Detect which cell encompasses the target text, then output its (x, y) center coordinate. 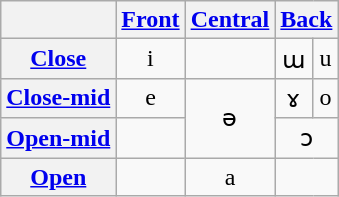
ɯ (294, 59)
Close (58, 59)
Close-mid (58, 98)
u (326, 59)
Back (306, 20)
ɔ (306, 138)
Open-mid (58, 138)
ə (230, 118)
Front (150, 20)
Central (230, 20)
o (326, 98)
Open (58, 177)
a (230, 177)
i (150, 59)
ɤ (294, 98)
e (150, 98)
